For the text-containing cell, return its midpoint in [X, Y] coordinate format. 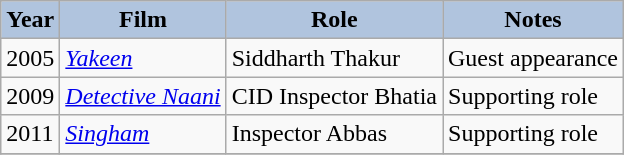
Inspector Abbas [334, 134]
2011 [30, 134]
2009 [30, 96]
Role [334, 20]
2005 [30, 58]
Detective Naani [143, 96]
Yakeen [143, 58]
Notes [532, 20]
Year [30, 20]
Singham [143, 134]
CID Inspector Bhatia [334, 96]
Siddharth Thakur [334, 58]
Film [143, 20]
Guest appearance [532, 58]
